For the text-containing cell, return its midpoint in (x, y) coordinate format. 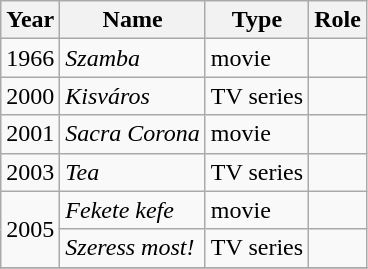
1966 (30, 58)
Szamba (133, 58)
2000 (30, 96)
2003 (30, 172)
Role (338, 20)
Szeress most! (133, 248)
Sacra Corona (133, 134)
2001 (30, 134)
Fekete kefe (133, 210)
Name (133, 20)
2005 (30, 229)
Tea (133, 172)
Year (30, 20)
Kisváros (133, 96)
Type (256, 20)
